Return the (x, y) coordinate for the center point of the cell that contains the specified text.  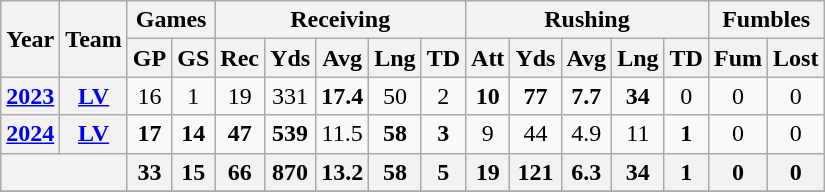
Fumbles (766, 20)
870 (290, 172)
Receiving (340, 20)
5 (443, 172)
66 (240, 172)
Rec (240, 58)
47 (240, 134)
2 (443, 96)
2023 (30, 96)
539 (290, 134)
121 (536, 172)
44 (536, 134)
17.4 (342, 96)
10 (488, 96)
GP (149, 58)
11 (638, 134)
9 (488, 134)
50 (395, 96)
11.5 (342, 134)
16 (149, 96)
4.9 (586, 134)
Year (30, 39)
6.3 (586, 172)
Games (170, 20)
Fum (738, 58)
GS (194, 58)
Att (488, 58)
17 (149, 134)
15 (194, 172)
7.7 (586, 96)
33 (149, 172)
3 (443, 134)
2024 (30, 134)
Team (94, 39)
Rushing (588, 20)
77 (536, 96)
13.2 (342, 172)
14 (194, 134)
331 (290, 96)
Lost (796, 58)
